Pinpoint the cell where the given text exists, returning its [X, Y] midpoint coordinate. 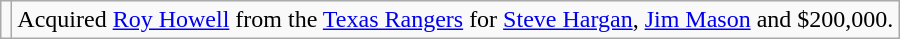
Acquired Roy Howell from the Texas Rangers for Steve Hargan, Jim Mason and $200,000. [456, 20]
